Determine the [X, Y] coordinate at the center of the cell enclosing the given text.  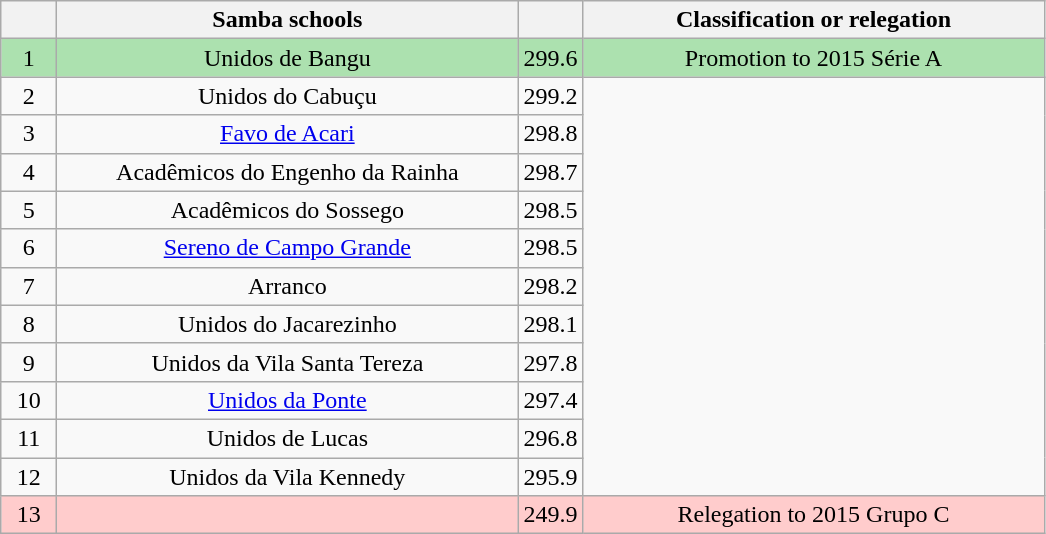
Unidos do Jacarezinho [288, 324]
12 [29, 477]
296.8 [550, 438]
6 [29, 248]
4 [29, 172]
Unidos da Ponte [288, 400]
Relegation to 2015 Grupo C [814, 515]
Unidos do Cabuçu [288, 96]
10 [29, 400]
9 [29, 362]
Promotion to 2015 Série A [814, 58]
Favo de Acari [288, 134]
Samba schools [288, 20]
299.6 [550, 58]
5 [29, 210]
Acadêmicos do Engenho da Rainha [288, 172]
Unidos de Lucas [288, 438]
297.4 [550, 400]
Arranco [288, 286]
299.2 [550, 96]
297.8 [550, 362]
Classification or relegation [814, 20]
249.9 [550, 515]
Unidos da Vila Kennedy [288, 477]
7 [29, 286]
295.9 [550, 477]
11 [29, 438]
Acadêmicos do Sossego [288, 210]
Sereno de Campo Grande [288, 248]
2 [29, 96]
1 [29, 58]
298.2 [550, 286]
8 [29, 324]
298.8 [550, 134]
298.1 [550, 324]
298.7 [550, 172]
Unidos de Bangu [288, 58]
Unidos da Vila Santa Tereza [288, 362]
13 [29, 515]
3 [29, 134]
